Output the [X, Y] coordinate of the center of the cell containing the given text.  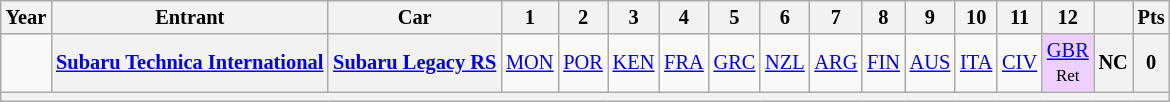
KEN [634, 63]
10 [976, 17]
ARG [836, 63]
GBRRet [1068, 63]
Year [26, 17]
FIN [884, 63]
Subaru Legacy RS [414, 63]
2 [582, 17]
Car [414, 17]
NZL [784, 63]
FRA [684, 63]
3 [634, 17]
ITA [976, 63]
Subaru Technica International [190, 63]
12 [1068, 17]
POR [582, 63]
6 [784, 17]
0 [1152, 63]
CIV [1020, 63]
5 [735, 17]
Pts [1152, 17]
1 [530, 17]
NC [1114, 63]
MON [530, 63]
9 [930, 17]
8 [884, 17]
4 [684, 17]
AUS [930, 63]
Entrant [190, 17]
GRC [735, 63]
11 [1020, 17]
7 [836, 17]
